For the text-containing cell, return its midpoint in (x, y) coordinate format. 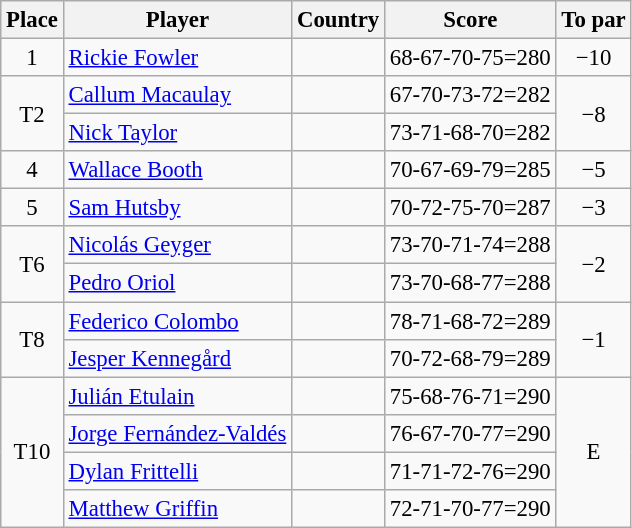
4 (32, 170)
76-67-70-77=290 (471, 433)
T2 (32, 114)
67-70-73-72=282 (471, 95)
5 (32, 208)
−8 (594, 114)
70-67-69-79=285 (471, 170)
Nick Taylor (177, 133)
Dylan Frittelli (177, 471)
Player (177, 20)
Rickie Fowler (177, 58)
73-71-68-70=282 (471, 133)
70-72-68-79=289 (471, 358)
Matthew Griffin (177, 509)
68-67-70-75=280 (471, 58)
Julián Etulain (177, 396)
Callum Macaulay (177, 95)
Nicolás Geyger (177, 245)
−2 (594, 264)
Place (32, 20)
To par (594, 20)
T10 (32, 452)
75-68-76-71=290 (471, 396)
72-71-70-77=290 (471, 509)
70-72-75-70=287 (471, 208)
−3 (594, 208)
−1 (594, 340)
1 (32, 58)
Federico Colombo (177, 321)
Country (338, 20)
Jorge Fernández-Valdés (177, 433)
T8 (32, 340)
−5 (594, 170)
Sam Hutsby (177, 208)
T6 (32, 264)
−10 (594, 58)
Wallace Booth (177, 170)
Score (471, 20)
Jesper Kennegård (177, 358)
73-70-68-77=288 (471, 283)
E (594, 452)
73-70-71-74=288 (471, 245)
71-71-72-76=290 (471, 471)
78-71-68-72=289 (471, 321)
Pedro Oriol (177, 283)
